Provide the [X, Y] coordinate of the cell's center where the given text is located.  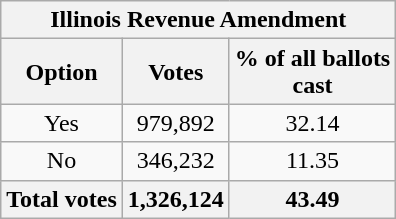
346,232 [176, 161]
11.35 [312, 161]
No [62, 161]
Yes [62, 123]
979,892 [176, 123]
% of all ballotscast [312, 72]
1,326,124 [176, 199]
Total votes [62, 199]
Option [62, 72]
43.49 [312, 199]
Illinois Revenue Amendment [198, 20]
32.14 [312, 123]
Votes [176, 72]
